Return the (X, Y) coordinate for the center point of the cell that contains the specified text.  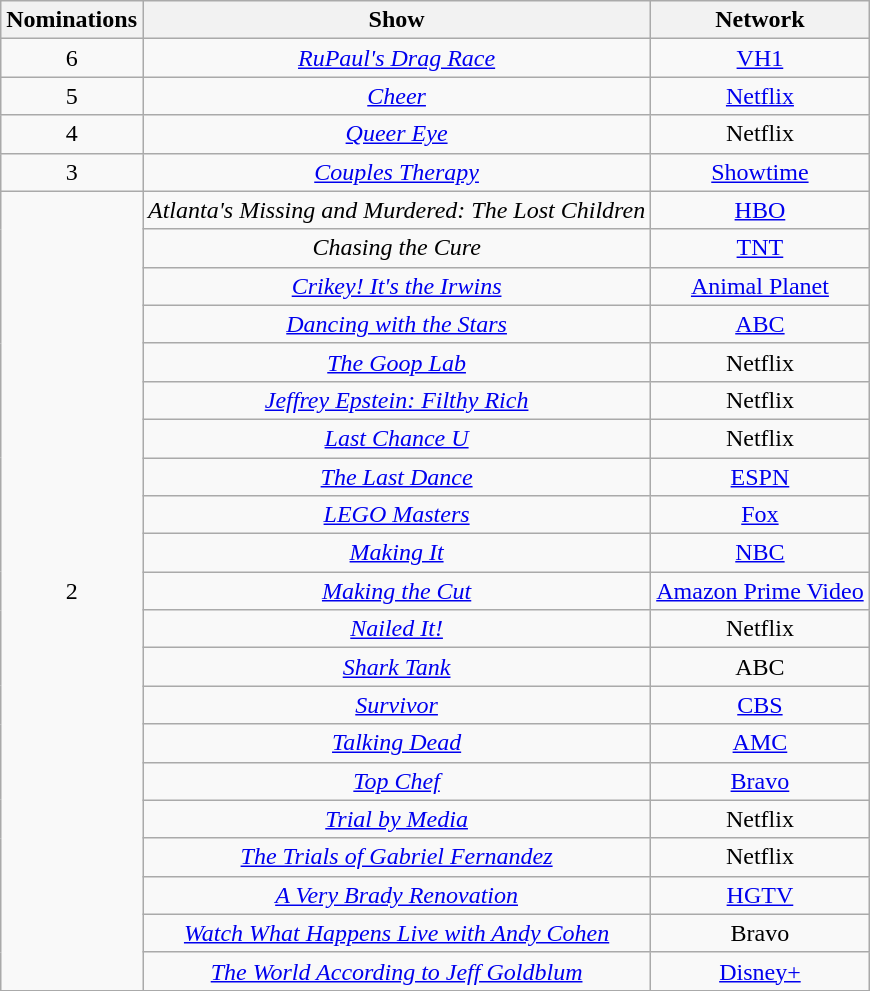
Watch What Happens Live with Andy Cohen (396, 933)
Atlanta's Missing and Murdered: The Lost Children (396, 210)
Fox (760, 515)
AMC (760, 743)
HBO (760, 210)
Talking Dead (396, 743)
Last Chance U (396, 438)
Survivor (396, 705)
Couples Therapy (396, 172)
Nominations (72, 20)
Dancing with the Stars (396, 324)
CBS (760, 705)
Disney+ (760, 971)
Queer Eye (396, 134)
The Last Dance (396, 477)
4 (72, 134)
Animal Planet (760, 286)
RuPaul's Drag Race (396, 58)
Crikey! It's the Irwins (396, 286)
Network (760, 20)
Making the Cut (396, 591)
Trial by Media (396, 819)
A Very Brady Renovation (396, 895)
LEGO Masters (396, 515)
Cheer (396, 96)
Chasing the Cure (396, 248)
Showtime (760, 172)
VH1 (760, 58)
The Trials of Gabriel Fernandez (396, 857)
5 (72, 96)
Top Chef (396, 781)
Amazon Prime Video (760, 591)
NBC (760, 553)
Shark Tank (396, 667)
3 (72, 172)
HGTV (760, 895)
Nailed It! (396, 629)
Jeffrey Epstein: Filthy Rich (396, 400)
Making It (396, 553)
Show (396, 20)
TNT (760, 248)
ESPN (760, 477)
2 (72, 590)
6 (72, 58)
The Goop Lab (396, 362)
The World According to Jeff Goldblum (396, 971)
